Provide the (x, y) coordinate of the cell's center where the given text is located.  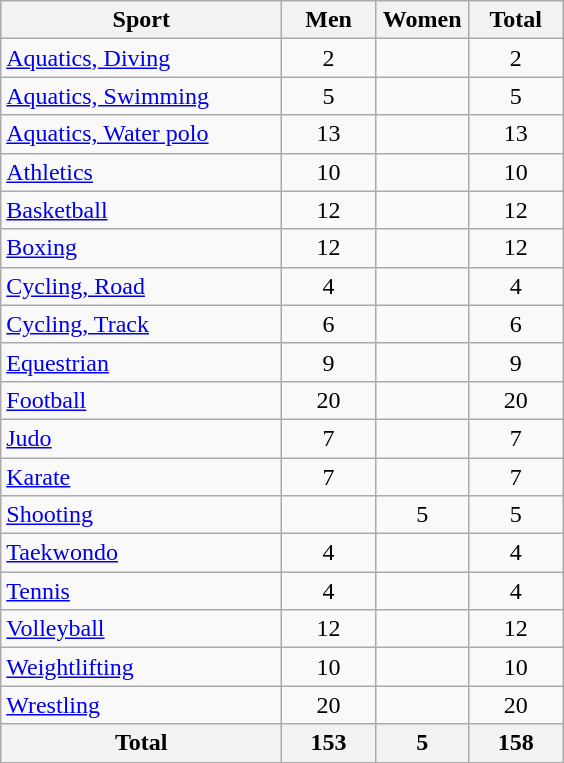
Taekwondo (142, 553)
Wrestling (142, 705)
Cycling, Track (142, 324)
Tennis (142, 591)
Men (329, 20)
Volleyball (142, 629)
Cycling, Road (142, 286)
Women (422, 20)
153 (329, 743)
Judo (142, 438)
Aquatics, Water polo (142, 134)
Football (142, 400)
Shooting (142, 515)
Weightlifting (142, 667)
Basketball (142, 210)
Karate (142, 477)
Aquatics, Diving (142, 58)
Athletics (142, 172)
158 (516, 743)
Boxing (142, 248)
Sport (142, 20)
Equestrian (142, 362)
Aquatics, Swimming (142, 96)
